Identify which cell holds the provided text, then report its (x, y) central coordinate. 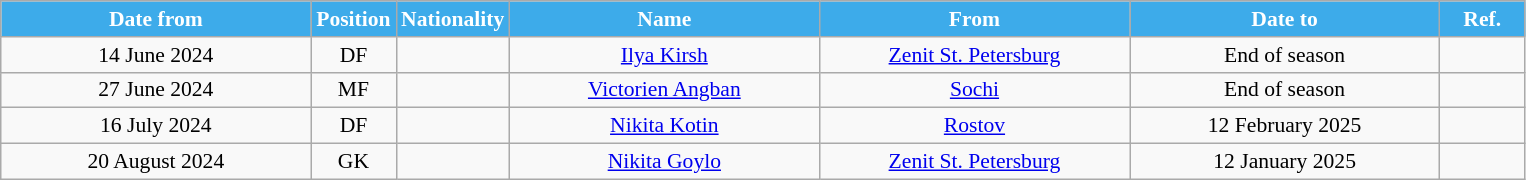
Victorien Angban (664, 90)
Sochi (974, 90)
Position (354, 19)
16 July 2024 (156, 126)
Nationality (452, 19)
Ref. (1482, 19)
Date to (1285, 19)
Nikita Goylo (664, 162)
From (974, 19)
14 June 2024 (156, 55)
GK (354, 162)
Rostov (974, 126)
20 August 2024 (156, 162)
Ilya Kirsh (664, 55)
27 June 2024 (156, 90)
Name (664, 19)
12 February 2025 (1285, 126)
12 January 2025 (1285, 162)
Nikita Kotin (664, 126)
MF (354, 90)
Date from (156, 19)
